Extract the [X, Y] coordinate from the center of the cell holding the provided text.  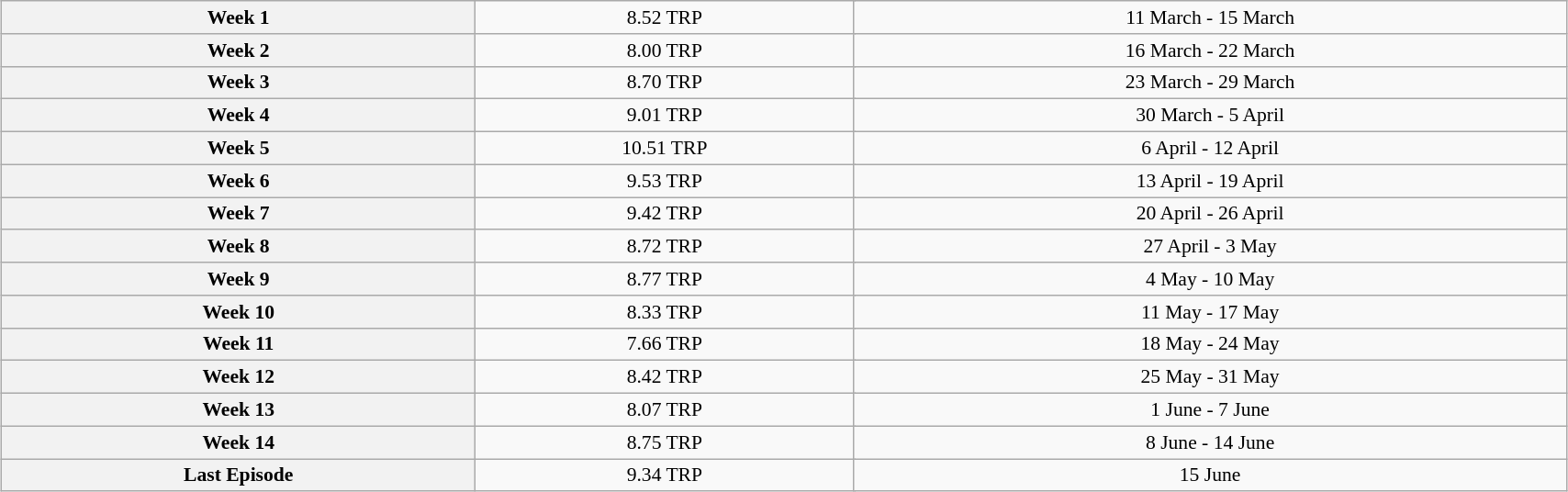
9.01 TRP [665, 116]
8.33 TRP [665, 312]
13 April - 19 April [1210, 181]
Week 6 [239, 181]
8.70 TRP [665, 83]
15 June [1210, 475]
8.75 TRP [665, 442]
18 May - 24 May [1210, 344]
11 May - 17 May [1210, 312]
8 June - 14 June [1210, 442]
Week 8 [239, 247]
9.34 TRP [665, 475]
8.00 TRP [665, 50]
16 March - 22 March [1210, 50]
Week 10 [239, 312]
1 June - 7 June [1210, 410]
Week 12 [239, 377]
Week 9 [239, 279]
8.72 TRP [665, 247]
7.66 TRP [665, 344]
10.51 TRP [665, 149]
Week 2 [239, 50]
23 March - 29 March [1210, 83]
20 April - 26 April [1210, 214]
Last Episode [239, 475]
8.07 TRP [665, 410]
30 March - 5 April [1210, 116]
Week 1 [239, 17]
8.42 TRP [665, 377]
Week 4 [239, 116]
Week 13 [239, 410]
11 March - 15 March [1210, 17]
Week 11 [239, 344]
Week 7 [239, 214]
4 May - 10 May [1210, 279]
8.52 TRP [665, 17]
8.77 TRP [665, 279]
9.53 TRP [665, 181]
9.42 TRP [665, 214]
27 April - 3 May [1210, 247]
Week 14 [239, 442]
Week 3 [239, 83]
6 April - 12 April [1210, 149]
25 May - 31 May [1210, 377]
Week 5 [239, 149]
